Find where the given text appears and provide that cell's center as (X, Y) coordinate. 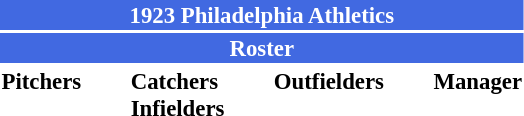
Roster (262, 48)
1923 Philadelphia Athletics (262, 15)
